Search for the cell housing the specified text and yield its [x, y] center coordinate. 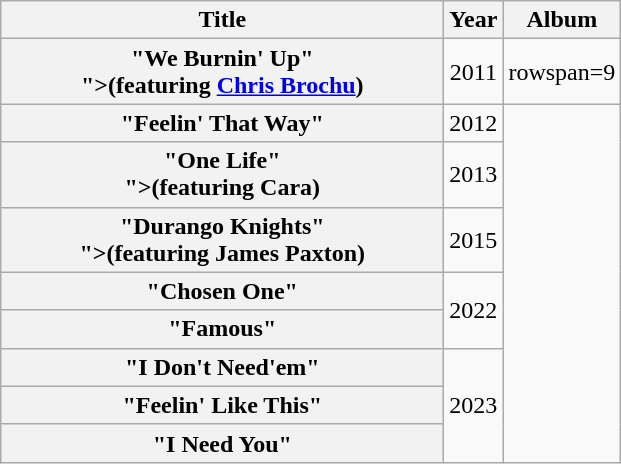
"Feelin' Like This" [222, 405]
"Durango Knights"">(featuring James Paxton) [222, 240]
"Feelin' That Way" [222, 123]
Album [562, 20]
"Famous" [222, 329]
2022 [474, 310]
rowspan=9 [562, 72]
2023 [474, 405]
2011 [474, 72]
2015 [474, 240]
"We Burnin' Up"">(featuring Chris Brochu) [222, 72]
2013 [474, 174]
"One Life"">(featuring Cara) [222, 174]
"I Need You" [222, 443]
2012 [474, 123]
"I Don't Need'em" [222, 367]
"Chosen One" [222, 291]
Title [222, 20]
Year [474, 20]
